Locate the cell with the specified text and output its [X, Y] center coordinate. 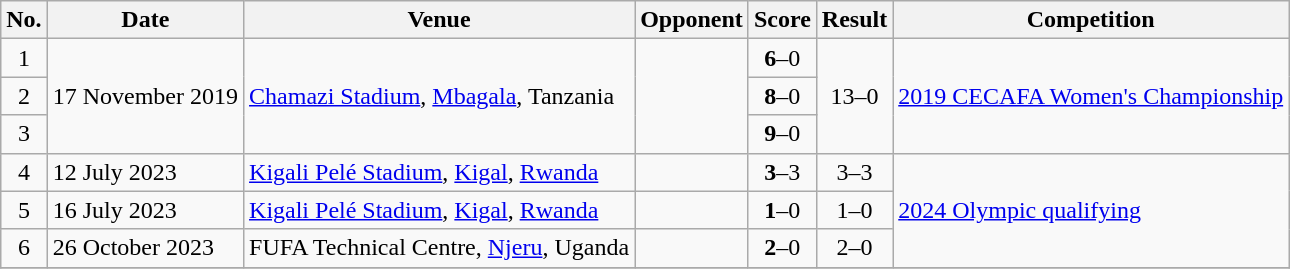
6 [24, 248]
13–0 [854, 96]
Result [854, 20]
Opponent [692, 20]
Chamazi Stadium, Mbagala, Tanzania [440, 96]
8–0 [782, 96]
12 July 2023 [145, 172]
1 [24, 58]
Score [782, 20]
5 [24, 210]
16 July 2023 [145, 210]
Venue [440, 20]
Competition [1091, 20]
No. [24, 20]
FUFA Technical Centre, Njeru, Uganda [440, 248]
3 [24, 134]
6–0 [782, 58]
17 November 2019 [145, 96]
2 [24, 96]
2024 Olympic qualifying [1091, 210]
2019 CECAFA Women's Championship [1091, 96]
4 [24, 172]
Date [145, 20]
9–0 [782, 134]
26 October 2023 [145, 248]
